Detect which cell encompasses the target text, then output its (x, y) center coordinate. 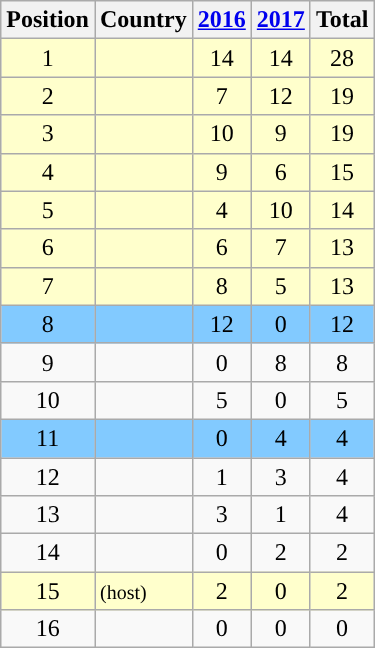
Country (143, 20)
2017 (280, 20)
(host) (143, 591)
28 (342, 58)
2016 (222, 20)
16 (48, 629)
Position (48, 20)
Total (342, 20)
11 (48, 438)
